Scan for the cell matching the given text and deliver its (X, Y) coordinate at center. 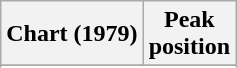
Chart (1979) (72, 34)
Peakposition (189, 34)
